Identify which cell holds the provided text, then report its (x, y) central coordinate. 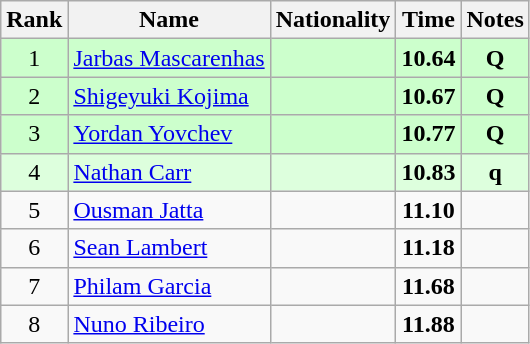
6 (34, 248)
Nuno Ribeiro (169, 324)
10.67 (428, 96)
Notes (495, 20)
Ousman Jatta (169, 210)
3 (34, 134)
11.68 (428, 286)
11.18 (428, 248)
Shigeyuki Kojima (169, 96)
11.88 (428, 324)
10.83 (428, 172)
2 (34, 96)
Time (428, 20)
11.10 (428, 210)
Nationality (333, 20)
7 (34, 286)
Yordan Yovchev (169, 134)
8 (34, 324)
4 (34, 172)
Philam Garcia (169, 286)
Jarbas Mascarenhas (169, 58)
1 (34, 58)
Nathan Carr (169, 172)
10.77 (428, 134)
q (495, 172)
5 (34, 210)
Sean Lambert (169, 248)
Rank (34, 20)
Name (169, 20)
10.64 (428, 58)
